Scan for the cell matching the given text and deliver its (x, y) coordinate at center. 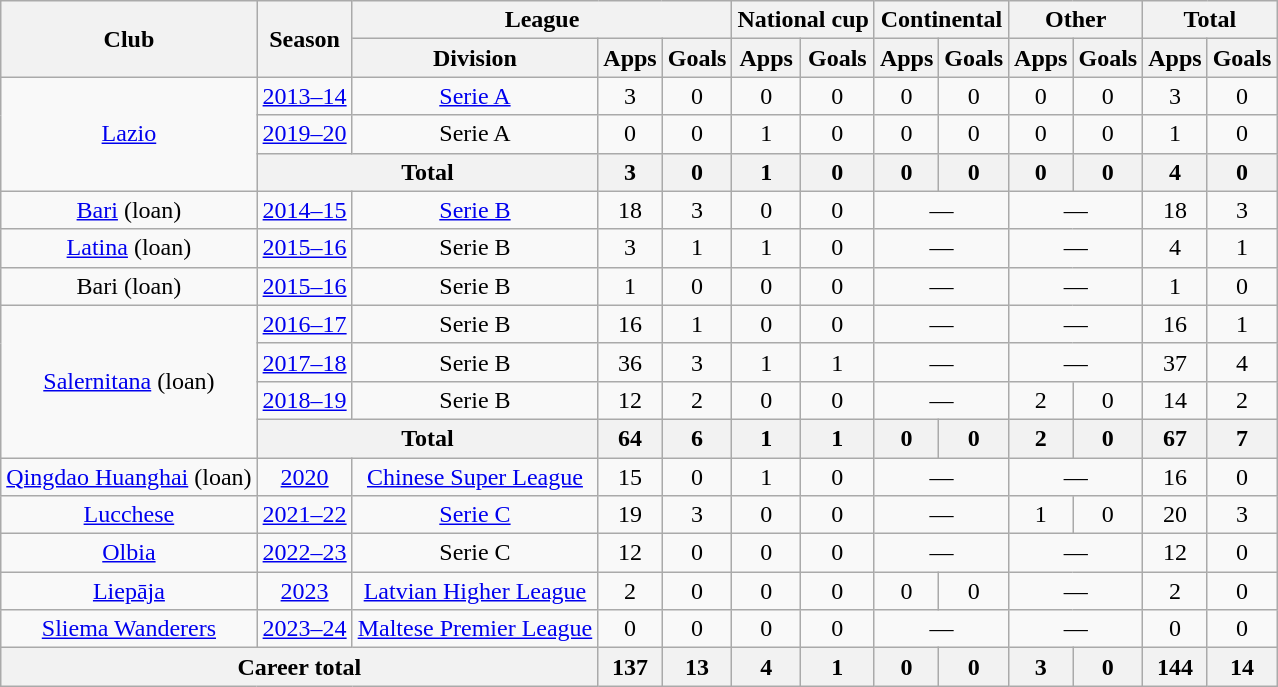
137 (630, 667)
6 (697, 438)
2018–19 (304, 400)
67 (1175, 438)
20 (1175, 515)
Season (304, 39)
Salernitana (loan) (129, 381)
36 (630, 362)
Latvian Higher League (475, 591)
Latina (loan) (129, 248)
Lucchese (129, 515)
2021–22 (304, 515)
2023 (304, 591)
Chinese Super League (475, 477)
Continental (941, 20)
Lazio (129, 134)
Career total (300, 667)
Other (1076, 20)
Olbia (129, 553)
2016–17 (304, 324)
2014–15 (304, 210)
Club (129, 39)
National cup (803, 20)
144 (1175, 667)
Qingdao Huanghai (loan) (129, 477)
15 (630, 477)
Maltese Premier League (475, 629)
7 (1242, 438)
2013–14 (304, 96)
13 (697, 667)
Division (475, 58)
2022–23 (304, 553)
2017–18 (304, 362)
2020 (304, 477)
Liepāja (129, 591)
37 (1175, 362)
19 (630, 515)
2019–20 (304, 134)
Sliema Wanderers (129, 629)
64 (630, 438)
2023–24 (304, 629)
League (542, 20)
